Output the (X, Y) coordinate of the center of the cell containing the given text.  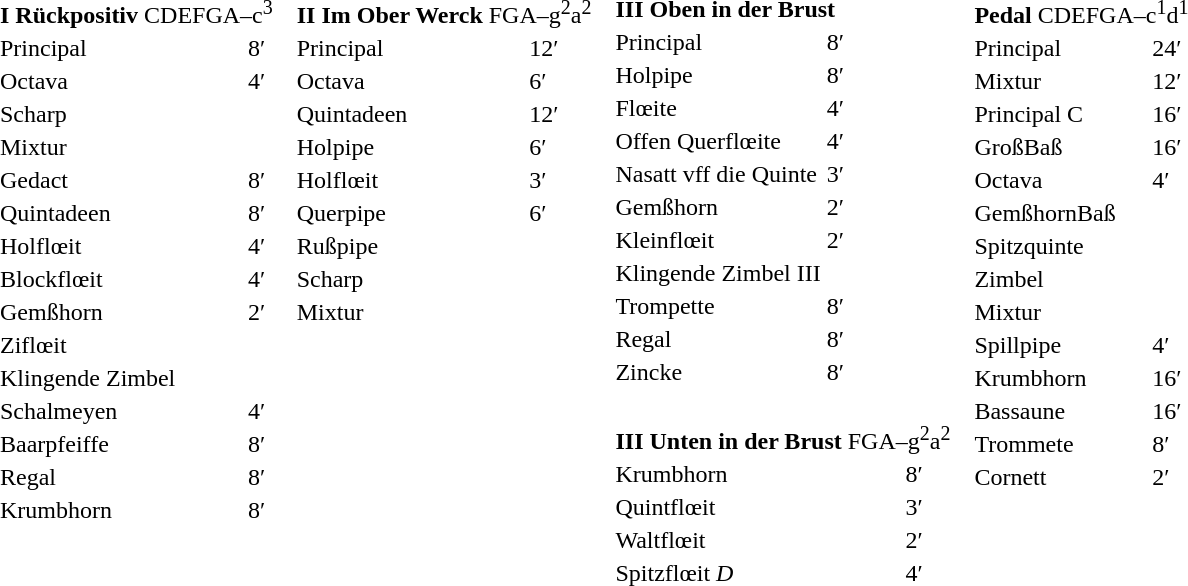
Trompette (718, 307)
Nasatt vff die Quinte (718, 175)
Zimbel (1060, 280)
Waltflœit (758, 541)
Scharp (410, 280)
Querpipe (410, 214)
Spillpipe (1060, 346)
GemßhornBaß (1060, 214)
Bassaune (1060, 412)
Flœite (718, 109)
Rußpipe (410, 247)
III Unten in der Brust FGA–g2a2 (783, 438)
GroßBaß (1060, 148)
Cornett (1060, 478)
Spitzquinte (1060, 247)
Gemßhorn (718, 207)
Regal (718, 339)
Holflœit (410, 181)
Zincke (718, 373)
Principal C (1060, 115)
Trommete (1060, 445)
Quintadeen (410, 115)
Offen Querflœite (718, 141)
Kleinflœit (718, 241)
Klingende Zimbel III (718, 273)
Quintflœit (758, 508)
